Determine the [X, Y] coordinate at the center of the cell enclosing the given text.  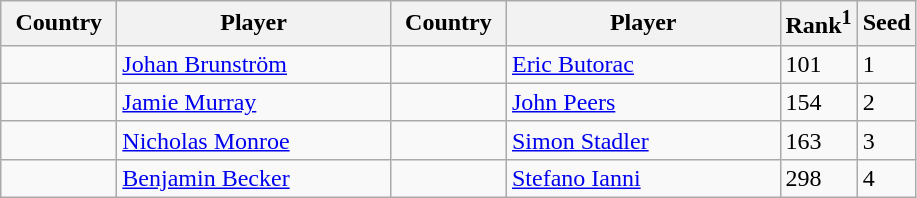
4 [886, 178]
Benjamin Becker [254, 178]
101 [818, 64]
163 [818, 140]
Nicholas Monroe [254, 140]
Eric Butorac [643, 64]
2 [886, 102]
Rank1 [818, 24]
Johan Brunström [254, 64]
John Peers [643, 102]
Simon Stadler [643, 140]
3 [886, 140]
154 [818, 102]
1 [886, 64]
Jamie Murray [254, 102]
Stefano Ianni [643, 178]
298 [818, 178]
Seed [886, 24]
